Return [x, y] of the center of cell containing provided text 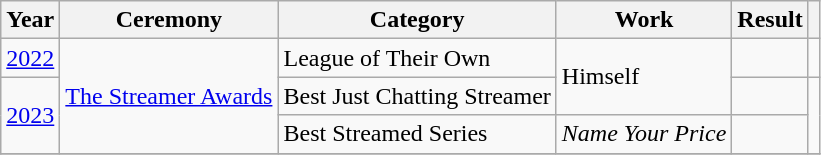
Himself [644, 77]
Best Just Chatting Streamer [417, 96]
League of Their Own [417, 58]
The Streamer Awards [169, 96]
Result [770, 20]
2023 [30, 115]
Work [644, 20]
Category [417, 20]
Year [30, 20]
Name Your Price [644, 134]
2022 [30, 58]
Best Streamed Series [417, 134]
Ceremony [169, 20]
